Scan for the cell matching the given text and deliver its (X, Y) coordinate at center. 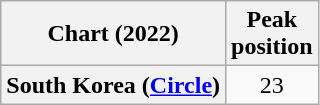
Chart (2022) (114, 34)
Peakposition (272, 34)
23 (272, 85)
South Korea (Circle) (114, 85)
